Determine the [X, Y] coordinate at the center of the cell enclosing the given text.  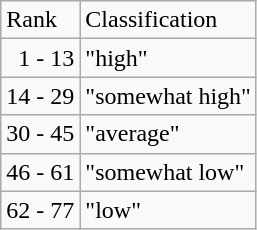
"average" [168, 134]
Classification [168, 20]
"low" [168, 210]
14 - 29 [40, 96]
46 - 61 [40, 172]
"high" [168, 58]
"somewhat low" [168, 172]
62 - 77 [40, 210]
"somewhat high" [168, 96]
1 - 13 [40, 58]
30 - 45 [40, 134]
Rank [40, 20]
